Locate the cell with the specified text and output its (x, y) center coordinate. 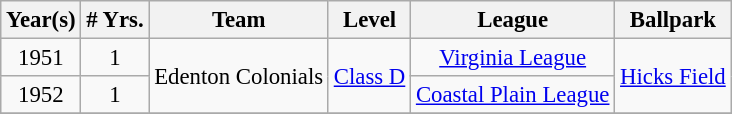
# Yrs. (115, 20)
League (513, 20)
1951 (41, 58)
Coastal Plain League (513, 95)
Year(s) (41, 20)
Class D (369, 76)
1952 (41, 95)
Hicks Field (673, 76)
Virginia League (513, 58)
Edenton Colonials (239, 76)
Level (369, 20)
Team (239, 20)
Ballpark (673, 20)
